Extract the [X, Y] coordinate from the center of the cell holding the provided text.  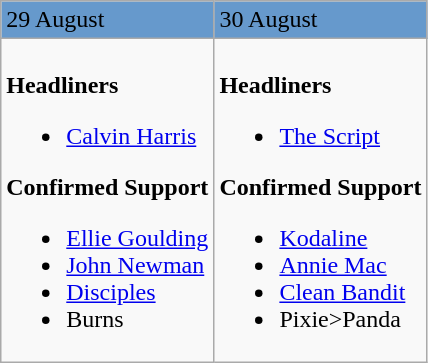
29 August [108, 20]
30 August [320, 20]
HeadlinersCalvin HarrisConfirmed SupportEllie GouldingJohn NewmanDisciplesBurns [108, 200]
HeadlinersThe ScriptConfirmed SupportKodalineAnnie MacClean BanditPixie>Panda [320, 200]
